For the text-containing cell, return its midpoint in [x, y] coordinate format. 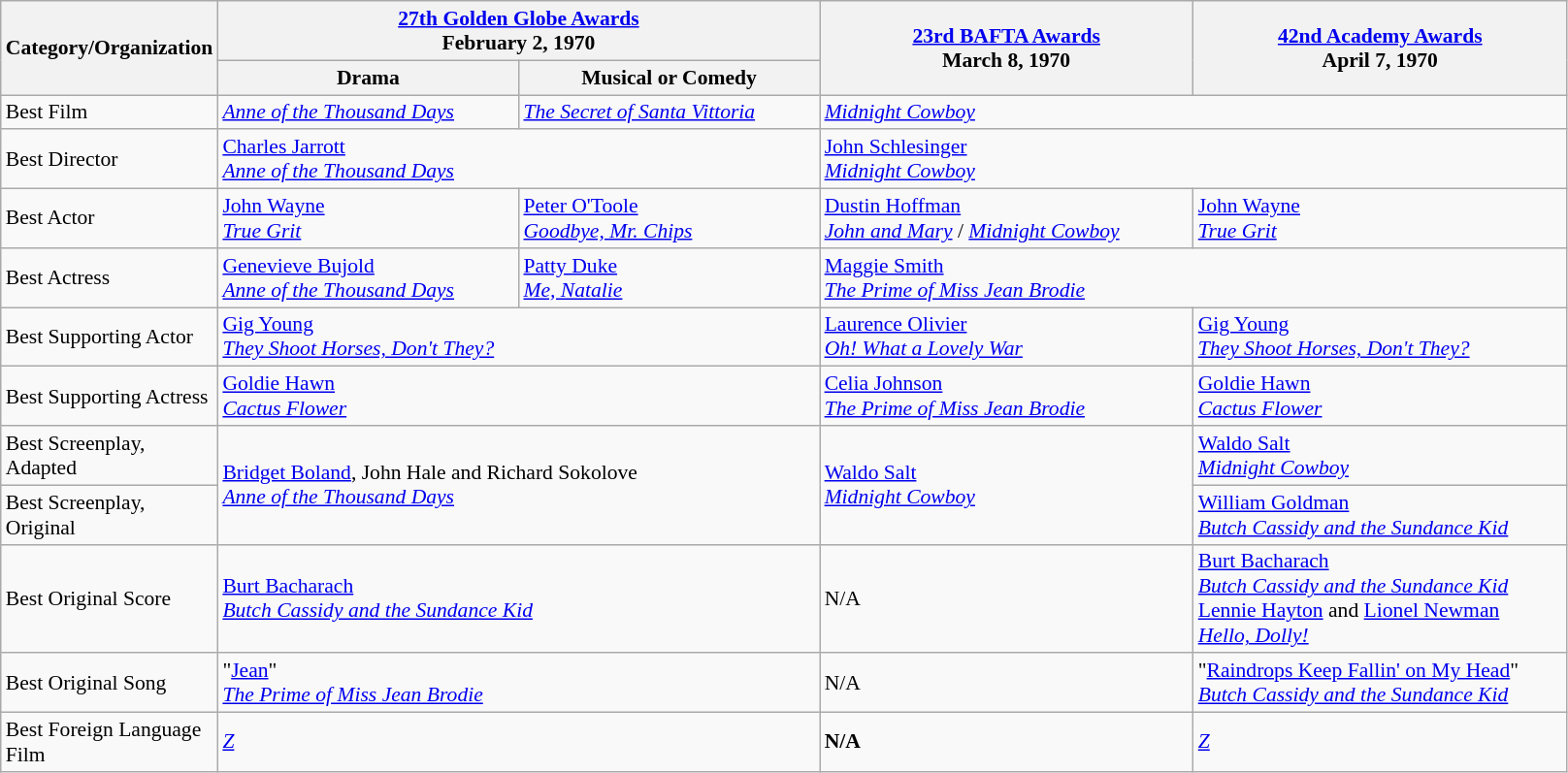
Burt BacharachButch Cassidy and the Sundance KidLennie Hayton and Lionel NewmanHello, Dolly! [1380, 598]
Musical or Comedy [669, 78]
Best Screenplay, Adapted [110, 456]
Maggie SmithThe Prime of Miss Jean Brodie [1193, 277]
23rd BAFTA AwardsMarch 8, 1970 [1007, 48]
Best Foreign Language Film [110, 743]
Charles JarrottAnne of the Thousand Days [518, 159]
Best Original Song [110, 683]
Genevieve BujoldAnne of the Thousand Days [368, 277]
Midnight Cowboy [1193, 113]
Anne of the Thousand Days [368, 113]
"Jean"The Prime of Miss Jean Brodie [518, 683]
Best Supporting Actress [110, 396]
Best Supporting Actor [110, 338]
Dustin HoffmanJohn and Mary / Midnight Cowboy [1007, 219]
Best Screenplay, Original [110, 514]
Best Actor [110, 219]
Best Actress [110, 277]
Peter O'TooleGoodbye, Mr. Chips [669, 219]
Laurence OlivierOh! What a Lovely War [1007, 338]
John SchlesingerMidnight Cowboy [1193, 159]
Best Film [110, 113]
Category/Organization [110, 48]
Burt BacharachButch Cassidy and the Sundance Kid [518, 598]
Patty DukeMe, Natalie [669, 277]
Best Original Score [110, 598]
Drama [368, 78]
"Raindrops Keep Fallin' on My Head"Butch Cassidy and the Sundance Kid [1380, 683]
William GoldmanButch Cassidy and the Sundance Kid [1380, 514]
42nd Academy AwardsApril 7, 1970 [1380, 48]
Best Director [110, 159]
Bridget Boland, John Hale and Richard SokoloveAnne of the Thousand Days [518, 485]
The Secret of Santa Vittoria [669, 113]
27th Golden Globe AwardsFebruary 2, 1970 [518, 31]
Celia JohnsonThe Prime of Miss Jean Brodie [1007, 396]
